From the cell containing the given text, extract its center point as [x, y] coordinate. 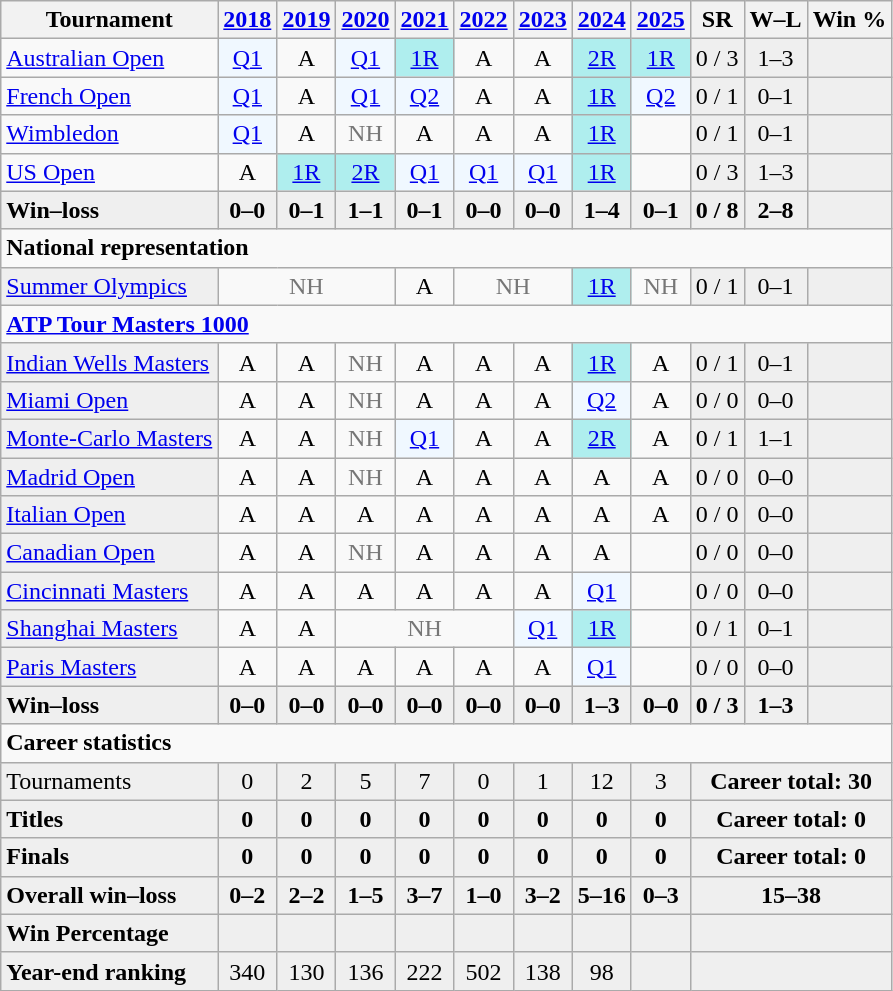
12 [602, 781]
Wimbledon [110, 134]
Career statistics [446, 743]
Year-end ranking [110, 971]
Shanghai Masters [110, 629]
3 [660, 781]
2025 [660, 20]
Finals [110, 857]
138 [542, 971]
98 [602, 971]
222 [424, 971]
Canadian Open [110, 553]
Summer Olympics [110, 286]
5 [366, 781]
Italian Open [110, 515]
2018 [248, 20]
1 [542, 781]
2020 [366, 20]
0–2 [248, 895]
1–5 [366, 895]
Career total: 30 [790, 781]
Tournaments [110, 781]
5–16 [602, 895]
2–2 [306, 895]
136 [366, 971]
2022 [484, 20]
French Open [110, 96]
Cincinnati Masters [110, 591]
Australian Open [110, 58]
1–4 [602, 210]
Overall win–loss [110, 895]
15–38 [790, 895]
2019 [306, 20]
2021 [424, 20]
2 [306, 781]
National representation [446, 248]
0–3 [660, 895]
Tournament [110, 20]
1–0 [484, 895]
Paris Masters [110, 667]
US Open [110, 172]
3–7 [424, 895]
2–8 [776, 210]
Indian Wells Masters [110, 362]
Miami Open [110, 400]
130 [306, 971]
0 / 8 [717, 210]
Win Percentage [110, 933]
Win % [850, 20]
7 [424, 781]
3–2 [542, 895]
2024 [602, 20]
502 [484, 971]
2023 [542, 20]
ATP Tour Masters 1000 [446, 324]
Titles [110, 819]
SR [717, 20]
W–L [776, 20]
Madrid Open [110, 477]
340 [248, 971]
Monte-Carlo Masters [110, 438]
